Pinpoint the cell where the given text exists, returning its [x, y] midpoint coordinate. 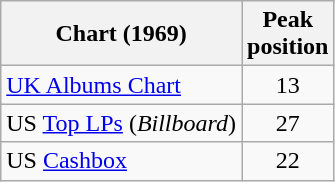
Chart (1969) [122, 34]
US Cashbox [122, 161]
Peakposition [288, 34]
13 [288, 85]
27 [288, 123]
UK Albums Chart [122, 85]
22 [288, 161]
US Top LPs (Billboard) [122, 123]
